Return the [X, Y] coordinate for the center point of the cell that contains the specified text.  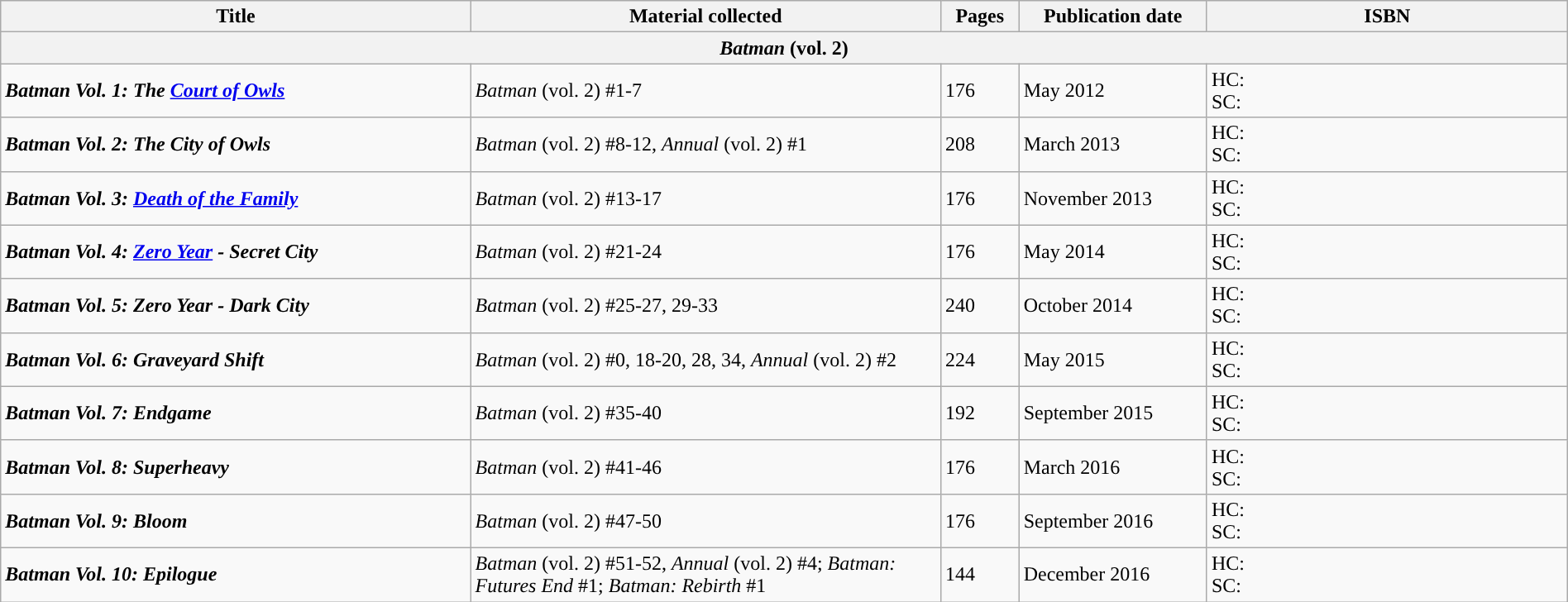
Batman (vol. 2) #21-24 [705, 251]
Pages [979, 17]
December 2016 [1113, 574]
Batman Vol. 6: Graveyard Shift [236, 359]
Publication date [1113, 17]
192 [979, 413]
Batman Vol. 3: Death of the Family [236, 198]
Batman Vol. 4: Zero Year - Secret City [236, 251]
May 2012 [1113, 91]
Material collected [705, 17]
Batman Vol. 5: Zero Year - Dark City [236, 306]
Batman Vol. 9: Bloom [236, 521]
Batman (vol. 2) #1-7 [705, 91]
ISBN [1387, 17]
Batman (vol. 2) #25-27, 29-33 [705, 306]
November 2013 [1113, 198]
Batman (vol. 2) #0, 18-20, 28, 34, Annual (vol. 2) #2 [705, 359]
Batman (vol. 2) #41-46 [705, 466]
Batman (vol. 2) #13-17 [705, 198]
October 2014 [1113, 306]
208 [979, 144]
Batman Vol. 10: Epilogue [236, 574]
Batman (vol. 2) #8-12, Annual (vol. 2) #1 [705, 144]
March 2016 [1113, 466]
September 2015 [1113, 413]
Batman Vol. 8: Superheavy [236, 466]
Batman Vol. 7: Endgame [236, 413]
May 2015 [1113, 359]
Batman (vol. 2) #35-40 [705, 413]
May 2014 [1113, 251]
Batman (vol. 2) #51-52, Annual (vol. 2) #4; Batman: Futures End #1; Batman: Rebirth #1 [705, 574]
Batman Vol. 2: The City of Owls [236, 144]
224 [979, 359]
Batman (vol. 2) [784, 48]
Batman Vol. 1: The Court of Owls [236, 91]
144 [979, 574]
Batman (vol. 2) #47-50 [705, 521]
240 [979, 306]
Title [236, 17]
September 2016 [1113, 521]
March 2013 [1113, 144]
